Return the (x, y) coordinate for the center point of the cell that contains the specified text.  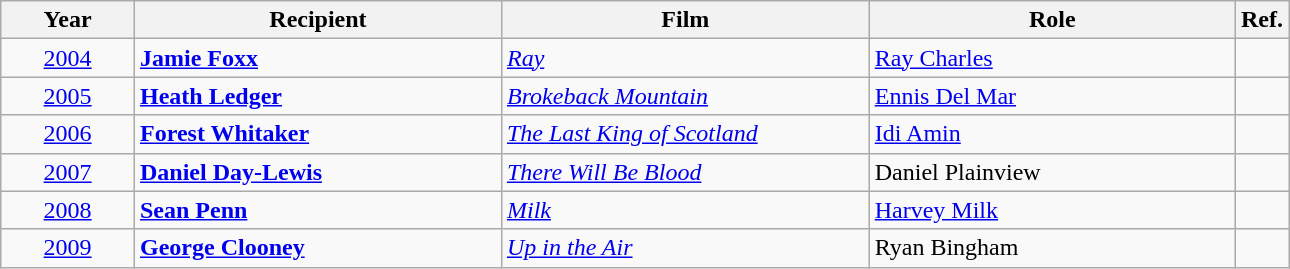
Harvey Milk (1052, 210)
2008 (68, 210)
2009 (68, 248)
Ryan Bingham (1052, 248)
Ennis Del Mar (1052, 96)
Brokeback Mountain (685, 96)
2005 (68, 96)
Daniel Day-Lewis (318, 172)
2007 (68, 172)
Up in the Air (685, 248)
Ray Charles (1052, 58)
2004 (68, 58)
Forest Whitaker (318, 134)
2006 (68, 134)
Daniel Plainview (1052, 172)
There Will Be Blood (685, 172)
Ray (685, 58)
Milk (685, 210)
The Last King of Scotland (685, 134)
Year (68, 20)
Heath Ledger (318, 96)
Sean Penn (318, 210)
Film (685, 20)
George Clooney (318, 248)
Role (1052, 20)
Recipient (318, 20)
Jamie Foxx (318, 58)
Idi Amin (1052, 134)
Ref. (1262, 20)
